Pinpoint the cell where the given text exists, returning its (x, y) midpoint coordinate. 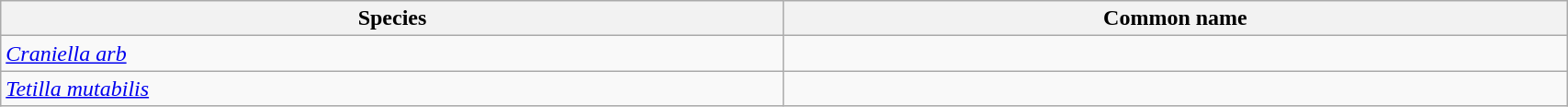
Tetilla mutabilis (392, 89)
Species (392, 18)
Common name (1175, 18)
Craniella arb (392, 53)
